Determine the (x, y) coordinate at the center of the cell enclosing the given text.  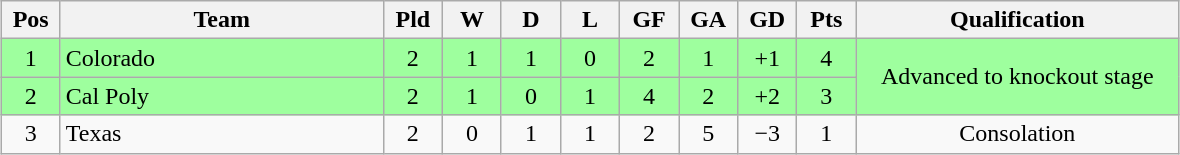
D (530, 20)
GF (650, 20)
Consolation (1018, 134)
W (472, 20)
Pts (826, 20)
GA (708, 20)
GD (768, 20)
Team (222, 20)
Colorado (222, 58)
Pld (412, 20)
5 (708, 134)
Cal Poly (222, 96)
−3 (768, 134)
Qualification (1018, 20)
Advanced to knockout stage (1018, 77)
+1 (768, 58)
L (590, 20)
Pos (30, 20)
+2 (768, 96)
Texas (222, 134)
